Extract the [X, Y] coordinate from the center of the cell holding the provided text.  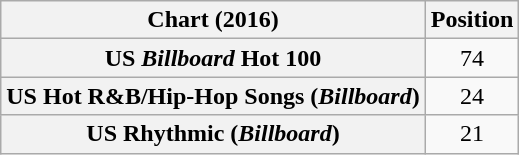
US Hot R&B/Hip-Hop Songs (Billboard) [213, 96]
US Rhythmic (Billboard) [213, 134]
Position [472, 20]
21 [472, 134]
24 [472, 96]
74 [472, 58]
US Billboard Hot 100 [213, 58]
Chart (2016) [213, 20]
